Find where the given text appears and provide that cell's center as [x, y] coordinate. 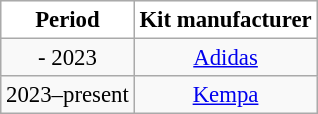
Kit manufacturer [226, 20]
2023–present [68, 95]
Adidas [226, 58]
- 2023 [68, 58]
Kempa [226, 95]
Period [68, 20]
